Locate the cell with the specified text and output its (X, Y) center coordinate. 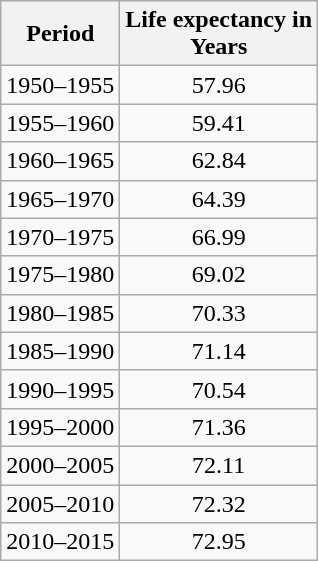
1955–1960 (60, 123)
1960–1965 (60, 161)
66.99 (219, 237)
62.84 (219, 161)
72.32 (219, 503)
64.39 (219, 199)
1995–2000 (60, 427)
2005–2010 (60, 503)
57.96 (219, 85)
70.54 (219, 389)
70.33 (219, 313)
2000–2005 (60, 465)
72.95 (219, 542)
1950–1955 (60, 85)
1985–1990 (60, 351)
1980–1985 (60, 313)
Life expectancy in Years (219, 34)
1990–1995 (60, 389)
71.14 (219, 351)
Period (60, 34)
1965–1970 (60, 199)
69.02 (219, 275)
1975–1980 (60, 275)
72.11 (219, 465)
71.36 (219, 427)
59.41 (219, 123)
2010–2015 (60, 542)
1970–1975 (60, 237)
